Return [x, y] of the center of cell containing provided text 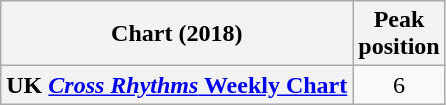
Peak position [399, 34]
UK Cross Rhythms Weekly Chart [177, 85]
Chart (2018) [177, 34]
6 [399, 85]
